Find where the given text appears and provide that cell's center as (x, y) coordinate. 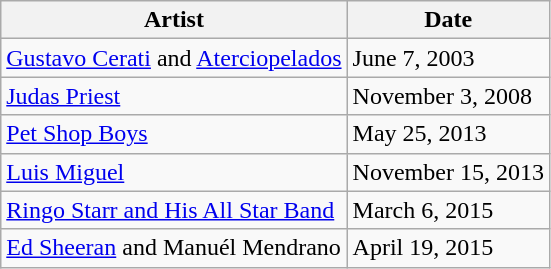
Pet Shop Boys (174, 134)
March 6, 2015 (448, 210)
Ringo Starr and His All Star Band (174, 210)
May 25, 2013 (448, 134)
June 7, 2003 (448, 58)
Artist (174, 20)
Gustavo Cerati and Aterciopelados (174, 58)
November 3, 2008 (448, 96)
Luis Miguel (174, 172)
Judas Priest (174, 96)
April 19, 2015 (448, 248)
Date (448, 20)
November 15, 2013 (448, 172)
Ed Sheeran and Manuél Mendrano (174, 248)
